Provide the [X, Y] coordinate of the cell's center where the given text is located.  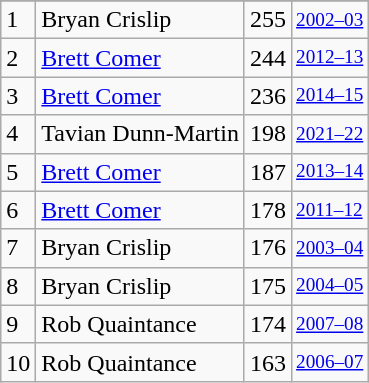
8 [18, 286]
2003–04 [330, 248]
1 [18, 20]
187 [268, 172]
2002–03 [330, 20]
7 [18, 248]
163 [268, 362]
2 [18, 58]
2021–22 [330, 134]
236 [268, 96]
3 [18, 96]
2011–12 [330, 210]
5 [18, 172]
244 [268, 58]
2013–14 [330, 172]
175 [268, 286]
2012–13 [330, 58]
4 [18, 134]
2006–07 [330, 362]
178 [268, 210]
9 [18, 324]
2004–05 [330, 286]
Tavian Dunn-Martin [140, 134]
176 [268, 248]
198 [268, 134]
6 [18, 210]
174 [268, 324]
255 [268, 20]
2007–08 [330, 324]
10 [18, 362]
2014–15 [330, 96]
